Identify which cell holds the provided text, then report its (x, y) central coordinate. 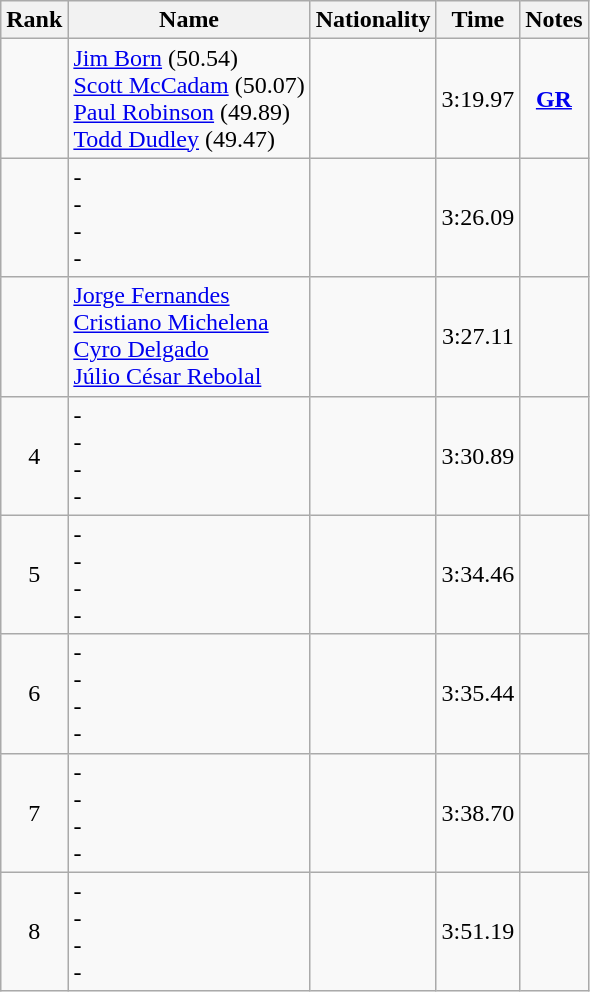
Rank (34, 20)
3:35.44 (478, 694)
Name (189, 20)
Jorge Fernandes Cristiano Michelena Cyro Delgado Júlio César Rebolal (189, 336)
GR (554, 98)
7 (34, 812)
Jim Born (50.54) Scott McCadam (50.07) Paul Robinson (49.89) Todd Dudley (49.47) (189, 98)
3:19.97 (478, 98)
5 (34, 574)
3:30.89 (478, 456)
3:38.70 (478, 812)
Notes (554, 20)
Time (478, 20)
6 (34, 694)
3:27.11 (478, 336)
8 (34, 932)
Nationality (373, 20)
3:34.46 (478, 574)
4 (34, 456)
3:26.09 (478, 218)
3:51.19 (478, 932)
